Output the (x, y) coordinate of the center of the cell containing the given text.  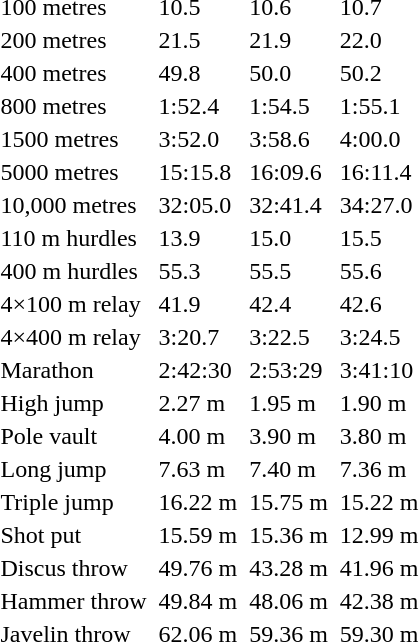
3.90 m (289, 436)
15.75 m (289, 502)
7.40 m (289, 469)
15.59 m (198, 535)
15:15.8 (198, 172)
13.9 (198, 238)
3:20.7 (198, 337)
1.95 m (289, 403)
15.0 (289, 238)
55.5 (289, 271)
1:54.5 (289, 106)
15.36 m (289, 535)
32:05.0 (198, 205)
3:58.6 (289, 139)
49.84 m (198, 601)
48.06 m (289, 601)
7.63 m (198, 469)
21.5 (198, 40)
2.27 m (198, 403)
3:52.0 (198, 139)
50.0 (289, 73)
41.9 (198, 304)
1:52.4 (198, 106)
49.76 m (198, 568)
2:53:29 (289, 370)
3:22.5 (289, 337)
2:42:30 (198, 370)
55.3 (198, 271)
42.4 (289, 304)
21.9 (289, 40)
4.00 m (198, 436)
16.22 m (198, 502)
49.8 (198, 73)
16:09.6 (289, 172)
32:41.4 (289, 205)
43.28 m (289, 568)
